Return the [X, Y] coordinate for the center point of the cell that contains the specified text.  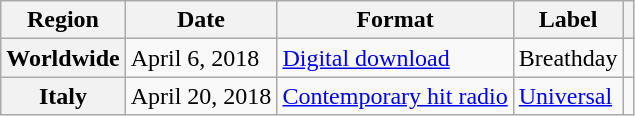
Region [63, 20]
Digital download [395, 58]
Universal [568, 96]
April 6, 2018 [201, 58]
Contemporary hit radio [395, 96]
Worldwide [63, 58]
Format [395, 20]
Italy [63, 96]
Date [201, 20]
Breathday [568, 58]
April 20, 2018 [201, 96]
Label [568, 20]
